Identify which cell holds the provided text, then report its (x, y) central coordinate. 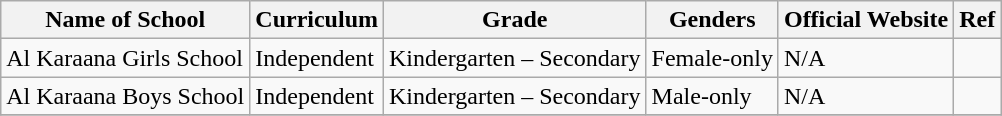
Curriculum (317, 20)
Female-only (712, 58)
Male-only (712, 96)
Genders (712, 20)
Official Website (866, 20)
Ref (978, 20)
Grade (516, 20)
Al Karaana Boys School (126, 96)
Name of School (126, 20)
Al Karaana Girls School (126, 58)
